Return the [x, y] coordinate for the center point of the cell that contains the specified text.  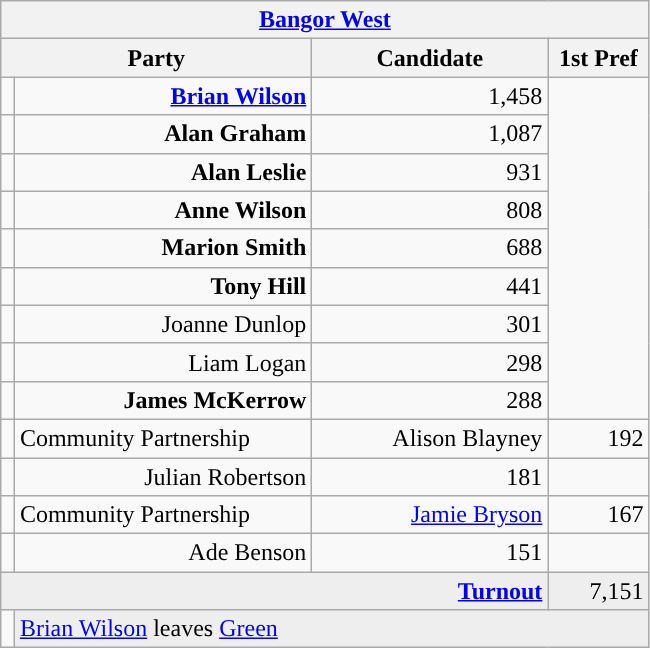
288 [430, 400]
1st Pref [598, 58]
1,458 [430, 96]
Joanne Dunlop [162, 324]
Alison Blayney [430, 438]
Anne Wilson [162, 210]
441 [430, 286]
151 [430, 553]
Alan Leslie [162, 172]
Brian Wilson leaves Green [332, 629]
181 [430, 477]
Party [156, 58]
7,151 [598, 591]
192 [598, 438]
Julian Robertson [162, 477]
Alan Graham [162, 134]
931 [430, 172]
1,087 [430, 134]
James McKerrow [162, 400]
Bangor West [325, 20]
Turnout [274, 591]
Liam Logan [162, 362]
Marion Smith [162, 248]
688 [430, 248]
Brian Wilson [162, 96]
298 [430, 362]
Candidate [430, 58]
301 [430, 324]
Tony Hill [162, 286]
Jamie Bryson [430, 515]
167 [598, 515]
Ade Benson [162, 553]
808 [430, 210]
